Capture the cell that displays the provided text and extract its [X, Y] central coordinate. 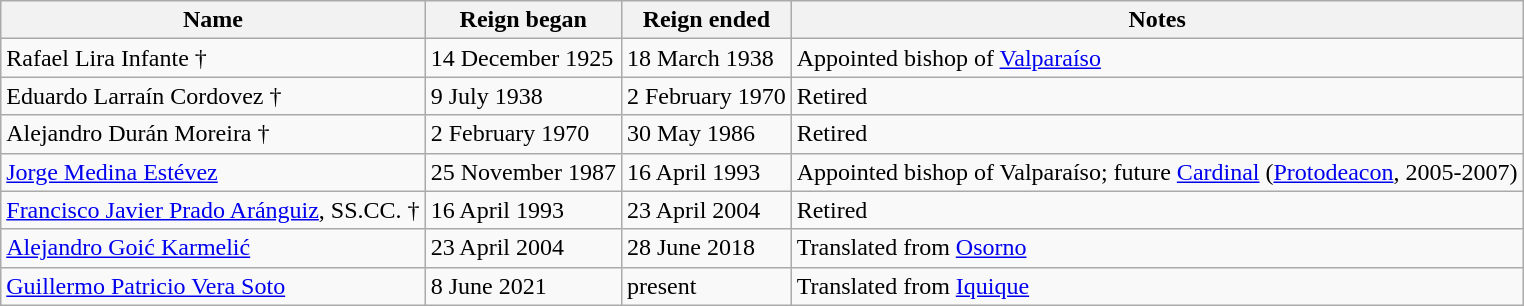
25 November 1987 [523, 172]
Translated from Iquique [1157, 286]
Appointed bishop of Valparaíso; future Cardinal (Protodeacon, 2005-2007) [1157, 172]
14 December 1925 [523, 58]
Jorge Medina Estévez [213, 172]
Rafael Lira Infante † [213, 58]
28 June 2018 [706, 248]
Name [213, 20]
Alejandro Goić Karmelić [213, 248]
Translated from Osorno [1157, 248]
9 July 1938 [523, 96]
Alejandro Durán Moreira † [213, 134]
30 May 1986 [706, 134]
Reign began [523, 20]
Francisco Javier Prado Aránguiz, SS.CC. † [213, 210]
Guillermo Patricio Vera Soto [213, 286]
Eduardo Larraín Cordovez † [213, 96]
present [706, 286]
8 June 2021 [523, 286]
Notes [1157, 20]
Appointed bishop of Valparaíso [1157, 58]
18 March 1938 [706, 58]
Reign ended [706, 20]
